Determine the (x, y) coordinate at the center of the cell enclosing the given text.  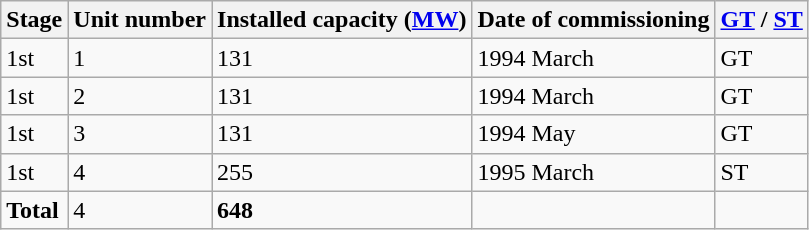
GT / ST (762, 20)
Total (34, 210)
Unit number (140, 20)
1995 March (594, 172)
2 (140, 96)
Stage (34, 20)
1 (140, 58)
1994 May (594, 134)
ST (762, 172)
Installed capacity (MW) (342, 20)
648 (342, 210)
3 (140, 134)
255 (342, 172)
Date of commissioning (594, 20)
